Locate the cell with the specified text and output its (x, y) center coordinate. 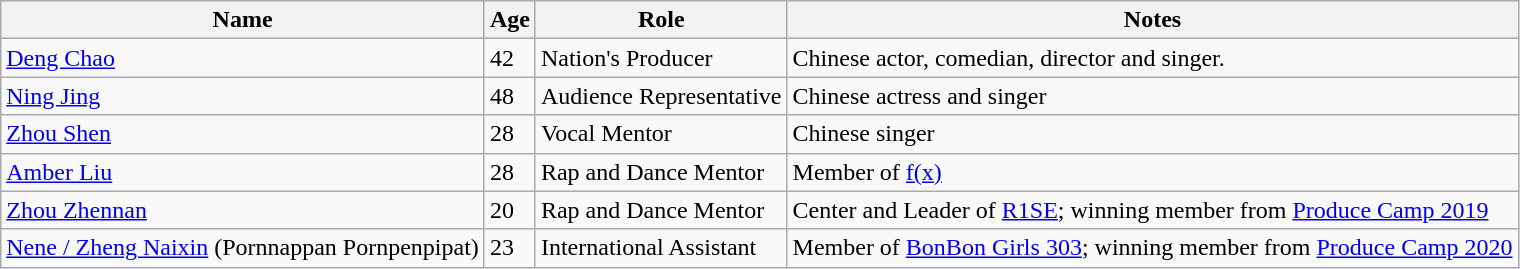
Chinese singer (1152, 134)
Chinese actress and singer (1152, 96)
20 (510, 210)
International Assistant (661, 248)
Age (510, 20)
Vocal Mentor (661, 134)
Ning Jing (243, 96)
23 (510, 248)
Name (243, 20)
Audience Representative (661, 96)
Zhou Zhennan (243, 210)
Zhou Shen (243, 134)
Chinese actor, comedian, director and singer. (1152, 58)
Notes (1152, 20)
Member of BonBon Girls 303; winning member from Produce Camp 2020 (1152, 248)
Center and Leader of R1SE; winning member from Produce Camp 2019 (1152, 210)
48 (510, 96)
Nene / Zheng Naixin (Pornnappan Pornpenpipat) (243, 248)
42 (510, 58)
Member of f(x) (1152, 172)
Nation's Producer (661, 58)
Amber Liu (243, 172)
Deng Chao (243, 58)
Role (661, 20)
